For the text-containing cell, return its midpoint in [X, Y] coordinate format. 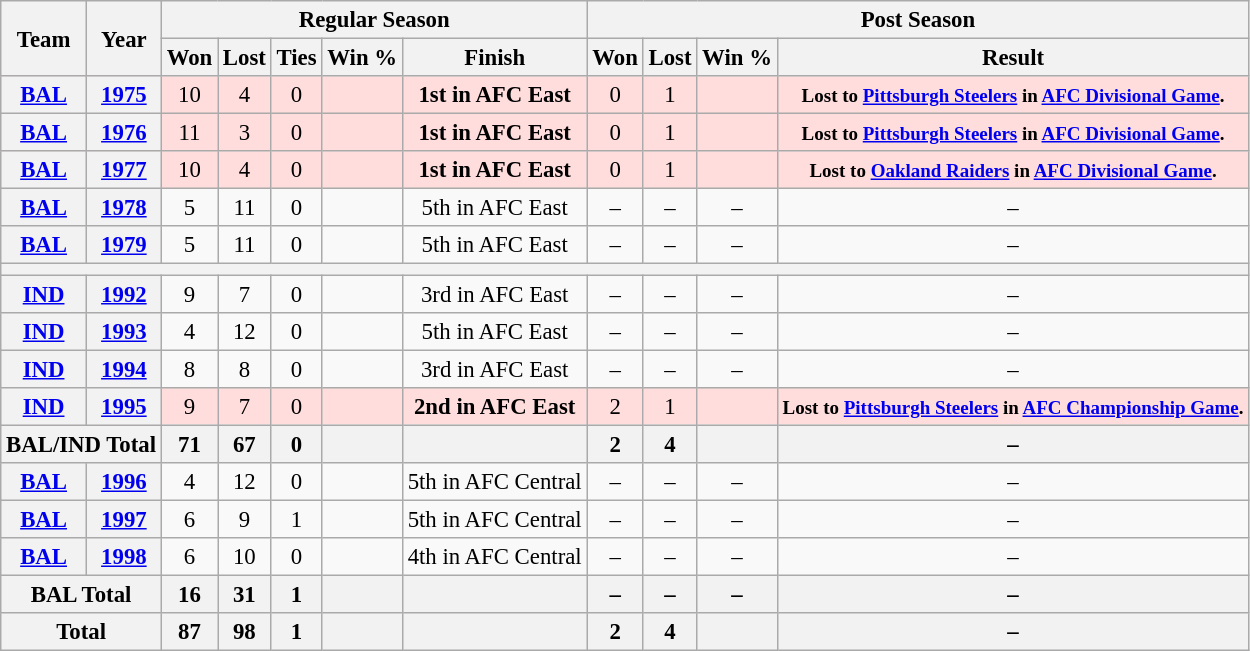
Result [1013, 58]
Post Season [918, 20]
Lost to Pittsburgh Steelers in AFC Championship Game. [1013, 406]
67 [245, 444]
Team [44, 38]
1997 [124, 519]
1979 [124, 245]
1996 [124, 482]
87 [189, 632]
1976 [124, 133]
4th in AFC Central [494, 557]
Total [82, 632]
BAL Total [82, 594]
1993 [124, 331]
Ties [296, 58]
1998 [124, 557]
1977 [124, 170]
Lost to Oakland Raiders in AFC Divisional Game. [1013, 170]
31 [245, 594]
1995 [124, 406]
98 [245, 632]
Regular Season [374, 20]
Finish [494, 58]
1992 [124, 294]
3 [245, 133]
71 [189, 444]
1975 [124, 95]
Year [124, 38]
16 [189, 594]
2nd in AFC East [494, 406]
1994 [124, 369]
1978 [124, 208]
BAL/IND Total [82, 444]
